Output the [x, y] coordinate of the center of the cell containing the given text.  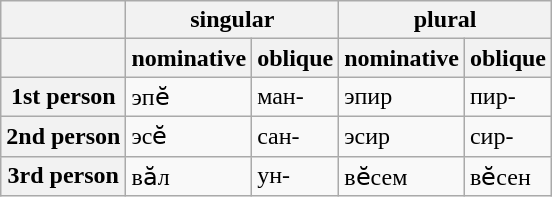
вӑл [189, 176]
plural [446, 20]
сан- [296, 136]
1st person [64, 97]
эпӗ [189, 97]
эсир [402, 136]
сир- [508, 136]
ман- [296, 97]
вӗсем [402, 176]
эпир [402, 97]
3rd person [64, 176]
2nd person [64, 136]
эсӗ [189, 136]
singular [232, 20]
вӗсен [508, 176]
ун- [296, 176]
пир- [508, 97]
